Provide the [x, y] coordinate of the cell's center where the given text is located.  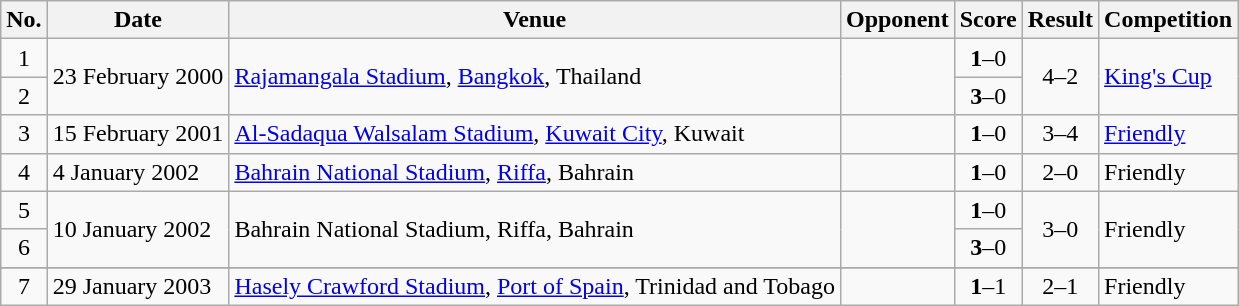
Venue [535, 20]
5 [24, 210]
No. [24, 20]
2–1 [1060, 286]
4–2 [1060, 77]
4 January 2002 [138, 172]
1–1 [988, 286]
7 [24, 286]
23 February 2000 [138, 77]
Hasely Crawford Stadium, Port of Spain, Trinidad and Tobago [535, 286]
2 [24, 96]
1 [24, 58]
Date [138, 20]
Result [1060, 20]
2–0 [1060, 172]
King's Cup [1168, 77]
29 January 2003 [138, 286]
Score [988, 20]
Opponent [897, 20]
Al-Sadaqua Walsalam Stadium, Kuwait City, Kuwait [535, 134]
3 [24, 134]
10 January 2002 [138, 229]
3–4 [1060, 134]
6 [24, 248]
Rajamangala Stadium, Bangkok, Thailand [535, 77]
4 [24, 172]
15 February 2001 [138, 134]
Competition [1168, 20]
